Locate the cell with the specified text and output its (x, y) center coordinate. 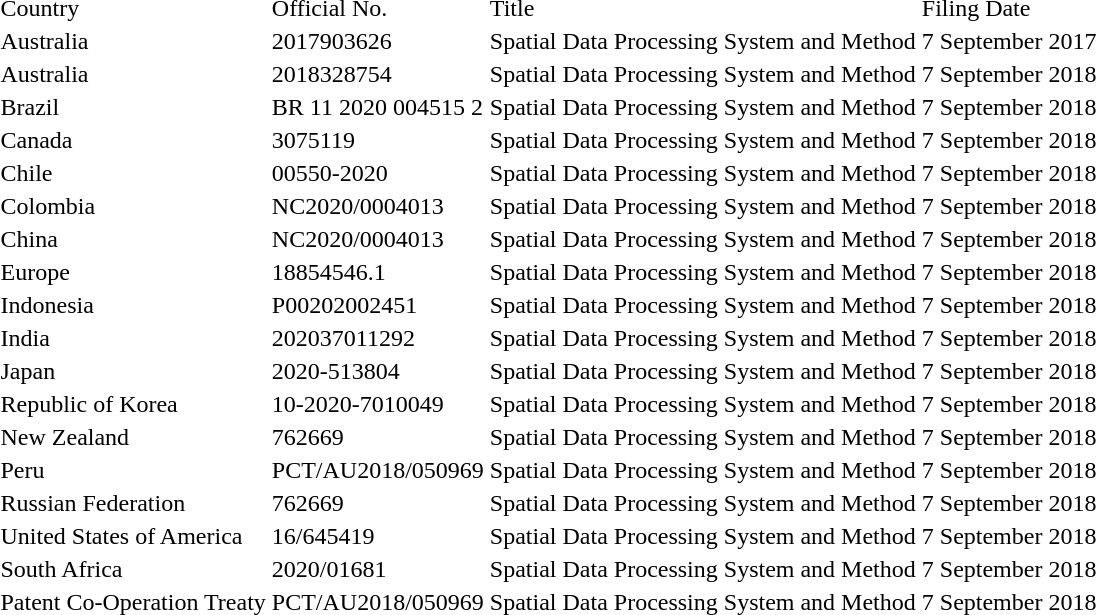
00550-2020 (378, 173)
2020-513804 (378, 371)
2020/01681 (378, 569)
2017903626 (378, 41)
PCT/AU2018/050969 (378, 470)
BR 11 2020 004515 2 (378, 107)
16/645419 (378, 536)
18854546.1 (378, 272)
P00202002451 (378, 305)
2018328754 (378, 74)
10-2020-7010049 (378, 404)
202037011292 (378, 338)
3075119 (378, 140)
